Provide the [X, Y] coordinate of the cell's center where the given text is located.  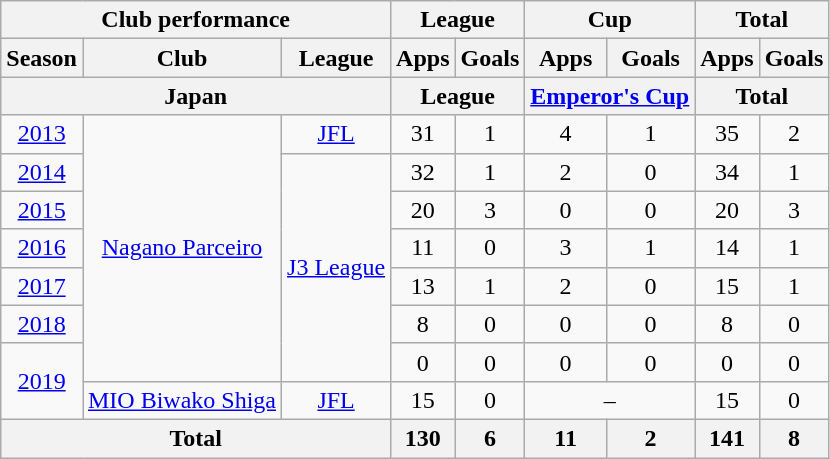
2014 [42, 172]
34 [727, 172]
2017 [42, 286]
Japan [196, 96]
2016 [42, 248]
Season [42, 58]
2015 [42, 210]
141 [727, 438]
Nagano Parceiro [182, 248]
2013 [42, 134]
Club performance [196, 20]
13 [423, 286]
2018 [42, 324]
MIO Biwako Shiga [182, 400]
6 [490, 438]
31 [423, 134]
35 [727, 134]
J3 League [336, 267]
14 [727, 248]
32 [423, 172]
Club [182, 58]
130 [423, 438]
Emperor's Cup [610, 96]
4 [566, 134]
Cup [610, 20]
– [610, 400]
2019 [42, 381]
